Scan for the cell matching the given text and deliver its [x, y] coordinate at center. 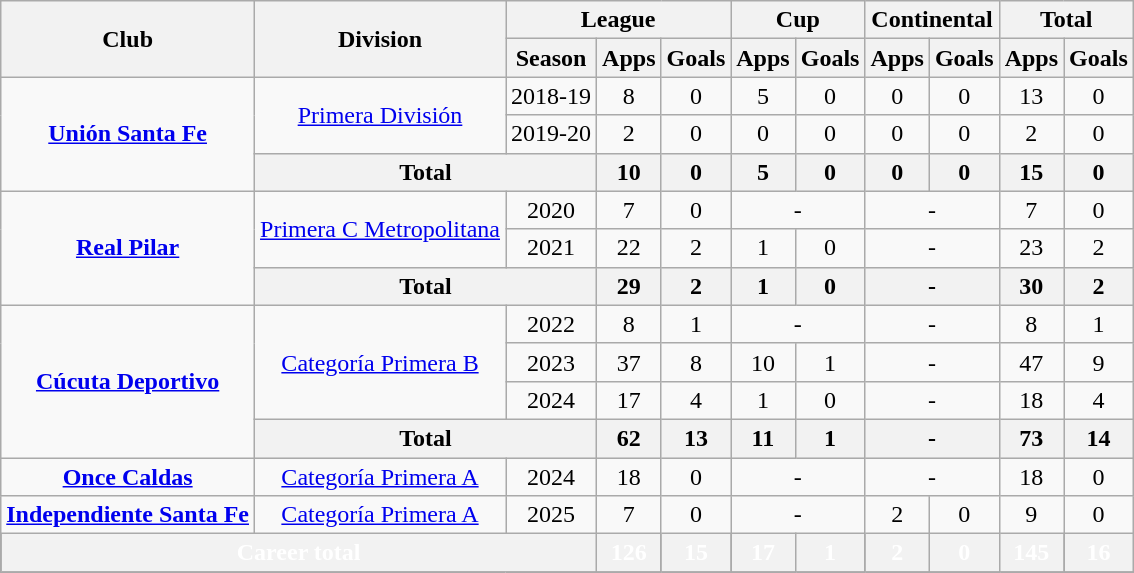
Once Caldas [128, 477]
Career total [299, 553]
11 [763, 438]
Club [128, 39]
29 [629, 286]
16 [1099, 553]
Division [380, 39]
Cúcuta Deportivo [128, 381]
126 [629, 553]
Independiente Santa Fe [128, 515]
23 [1031, 248]
145 [1031, 553]
Unión Santa Fe [128, 134]
37 [629, 362]
Real Pilar [128, 248]
30 [1031, 286]
2025 [552, 515]
2018-19 [552, 96]
League [618, 20]
2019-20 [552, 134]
Primera C Metropolitana [380, 229]
62 [629, 438]
Primera División [380, 115]
Cup [798, 20]
Season [552, 58]
2020 [552, 210]
2022 [552, 324]
2023 [552, 362]
14 [1099, 438]
73 [1031, 438]
2021 [552, 248]
22 [629, 248]
Continental [932, 20]
Categoría Primera B [380, 362]
47 [1031, 362]
